Identify which cell holds the provided text, then report its [X, Y] central coordinate. 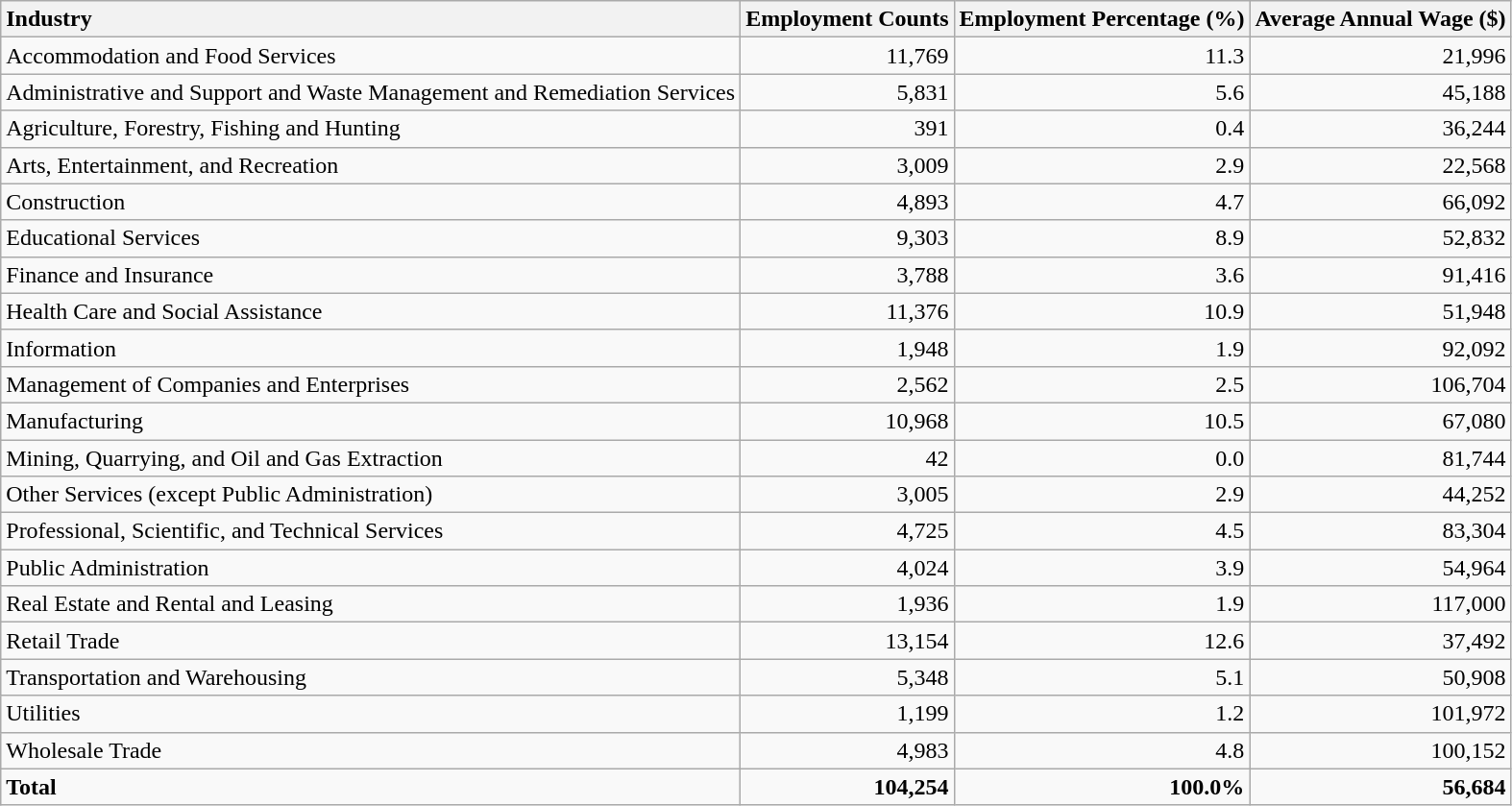
51,948 [1380, 311]
100,152 [1380, 750]
12.6 [1102, 641]
104,254 [847, 787]
Real Estate and Rental and Leasing [371, 604]
Public Administration [371, 568]
91,416 [1380, 275]
Educational Services [371, 238]
106,704 [1380, 384]
Agriculture, Forestry, Fishing and Hunting [371, 129]
11,769 [847, 56]
Industry [371, 19]
Arts, Entertainment, and Recreation [371, 165]
Management of Companies and Enterprises [371, 384]
42 [847, 458]
22,568 [1380, 165]
1,199 [847, 714]
Health Care and Social Assistance [371, 311]
Mining, Quarrying, and Oil and Gas Extraction [371, 458]
4.5 [1102, 531]
5,348 [847, 677]
2.5 [1102, 384]
83,304 [1380, 531]
Manufacturing [371, 421]
50,908 [1380, 677]
117,000 [1380, 604]
10.5 [1102, 421]
44,252 [1380, 495]
67,080 [1380, 421]
13,154 [847, 641]
4.7 [1102, 202]
5,831 [847, 92]
4,983 [847, 750]
36,244 [1380, 129]
3.6 [1102, 275]
Utilities [371, 714]
11.3 [1102, 56]
45,188 [1380, 92]
Information [371, 348]
5.1 [1102, 677]
4.8 [1102, 750]
101,972 [1380, 714]
Employment Percentage (%) [1102, 19]
54,964 [1380, 568]
Professional, Scientific, and Technical Services [371, 531]
3,005 [847, 495]
Wholesale Trade [371, 750]
4,725 [847, 531]
1,936 [847, 604]
Total [371, 787]
3,009 [847, 165]
81,744 [1380, 458]
1,948 [847, 348]
Transportation and Warehousing [371, 677]
3.9 [1102, 568]
4,893 [847, 202]
0.0 [1102, 458]
Average Annual Wage ($) [1380, 19]
100.0% [1102, 787]
391 [847, 129]
10.9 [1102, 311]
92,092 [1380, 348]
4,024 [847, 568]
Employment Counts [847, 19]
Retail Trade [371, 641]
10,968 [847, 421]
11,376 [847, 311]
52,832 [1380, 238]
21,996 [1380, 56]
56,684 [1380, 787]
Finance and Insurance [371, 275]
Other Services (except Public Administration) [371, 495]
1.2 [1102, 714]
Construction [371, 202]
9,303 [847, 238]
37,492 [1380, 641]
5.6 [1102, 92]
0.4 [1102, 129]
3,788 [847, 275]
8.9 [1102, 238]
Accommodation and Food Services [371, 56]
66,092 [1380, 202]
2,562 [847, 384]
Administrative and Support and Waste Management and Remediation Services [371, 92]
